For the text-containing cell, return its midpoint in [X, Y] coordinate format. 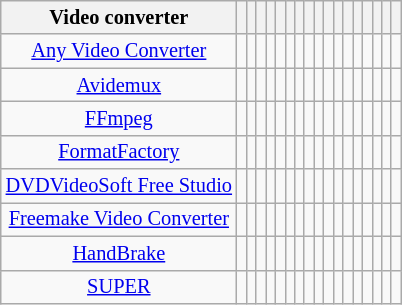
Any Video Converter [119, 51]
FFmpeg [119, 118]
Video converter [119, 17]
SUPER [119, 287]
HandBrake [119, 253]
Avidemux [119, 85]
Freemake Video Converter [119, 219]
DVDVideoSoft Free Studio [119, 186]
FormatFactory [119, 152]
